From the cell containing the given text, extract its center point as [x, y] coordinate. 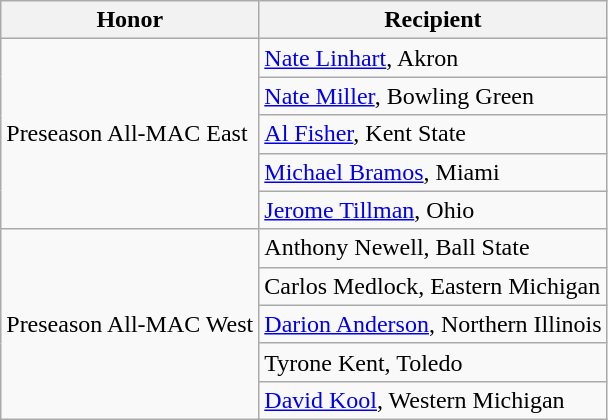
Preseason All-MAC East [130, 134]
Recipient [433, 20]
Jerome Tillman, Ohio [433, 210]
Honor [130, 20]
David Kool, Western Michigan [433, 400]
Anthony Newell, Ball State [433, 248]
Nate Linhart, Akron [433, 58]
Al Fisher, Kent State [433, 134]
Michael Bramos, Miami [433, 172]
Carlos Medlock, Eastern Michigan [433, 286]
Tyrone Kent, Toledo [433, 362]
Darion Anderson, Northern Illinois [433, 324]
Nate Miller, Bowling Green [433, 96]
Preseason All-MAC West [130, 324]
